Detect which cell encompasses the target text, then output its [x, y] center coordinate. 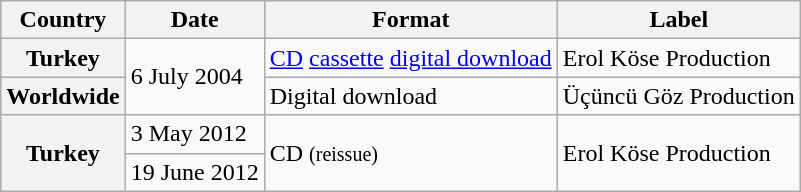
Digital download [410, 96]
6 July 2004 [194, 77]
3 May 2012 [194, 134]
Üçüncü Göz Production [678, 96]
Date [194, 20]
Country [63, 20]
Worldwide [63, 96]
19 June 2012 [194, 172]
Label [678, 20]
Format [410, 20]
CD cassette digital download [410, 58]
CD (reissue) [410, 153]
